Output the [x, y] coordinate of the center of the cell containing the given text.  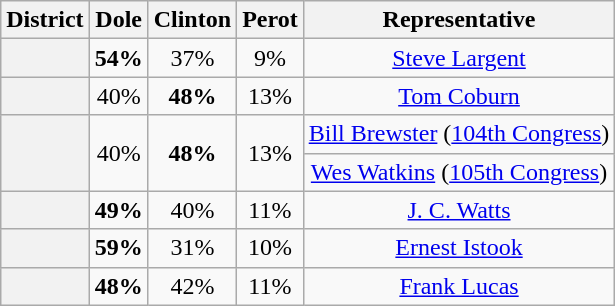
Steve Largent [459, 58]
49% [118, 210]
31% [192, 248]
District [45, 20]
42% [192, 286]
37% [192, 58]
10% [270, 248]
Perot [270, 20]
Frank Lucas [459, 286]
J. C. Watts [459, 210]
Wes Watkins (105th Congress) [459, 172]
Dole [118, 20]
54% [118, 58]
Ernest Istook [459, 248]
9% [270, 58]
Bill Brewster (104th Congress) [459, 134]
Representative [459, 20]
Clinton [192, 20]
59% [118, 248]
Tom Coburn [459, 96]
